Search for the cell housing the specified text and yield its [X, Y] center coordinate. 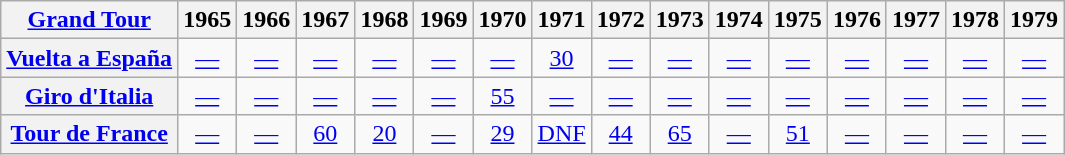
1971 [562, 20]
29 [502, 134]
DNF [562, 134]
Tour de France [90, 134]
1967 [326, 20]
1975 [798, 20]
55 [502, 96]
Grand Tour [90, 20]
1970 [502, 20]
1977 [916, 20]
1973 [680, 20]
65 [680, 134]
1974 [738, 20]
30 [562, 58]
20 [384, 134]
1968 [384, 20]
1966 [266, 20]
51 [798, 134]
1965 [208, 20]
60 [326, 134]
1972 [620, 20]
1969 [444, 20]
1979 [1034, 20]
1978 [974, 20]
Vuelta a España [90, 58]
44 [620, 134]
1976 [856, 20]
Giro d'Italia [90, 96]
